From the cell containing the given text, extract its center point as [X, Y] coordinate. 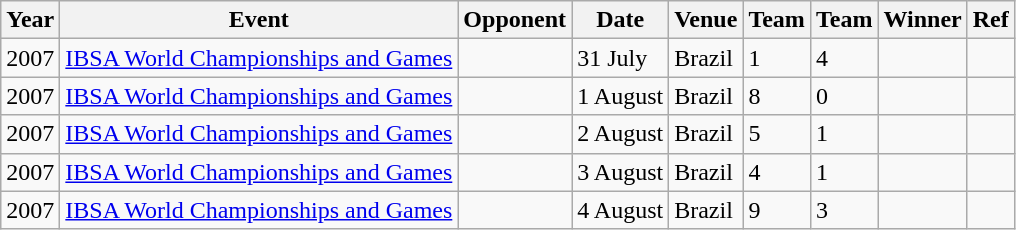
5 [777, 134]
8 [777, 96]
0 [844, 96]
Event [259, 20]
9 [777, 210]
3 August [620, 172]
1 August [620, 96]
Date [620, 20]
Winner [922, 20]
2 August [620, 134]
Year [30, 20]
4 August [620, 210]
31 July [620, 58]
3 [844, 210]
Venue [706, 20]
Ref [990, 20]
Opponent [515, 20]
